Pinpoint the cell where the given text exists, returning its (X, Y) midpoint coordinate. 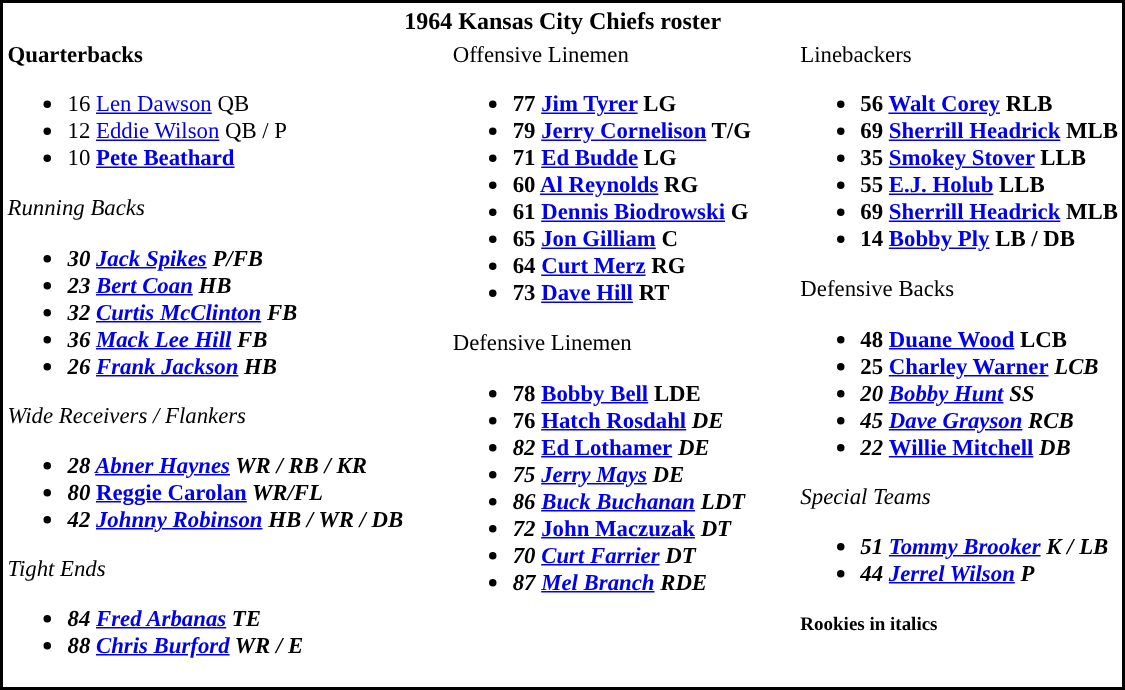
1964 Kansas City Chiefs roster (562, 21)
